Identify which cell holds the provided text, then report its [x, y] central coordinate. 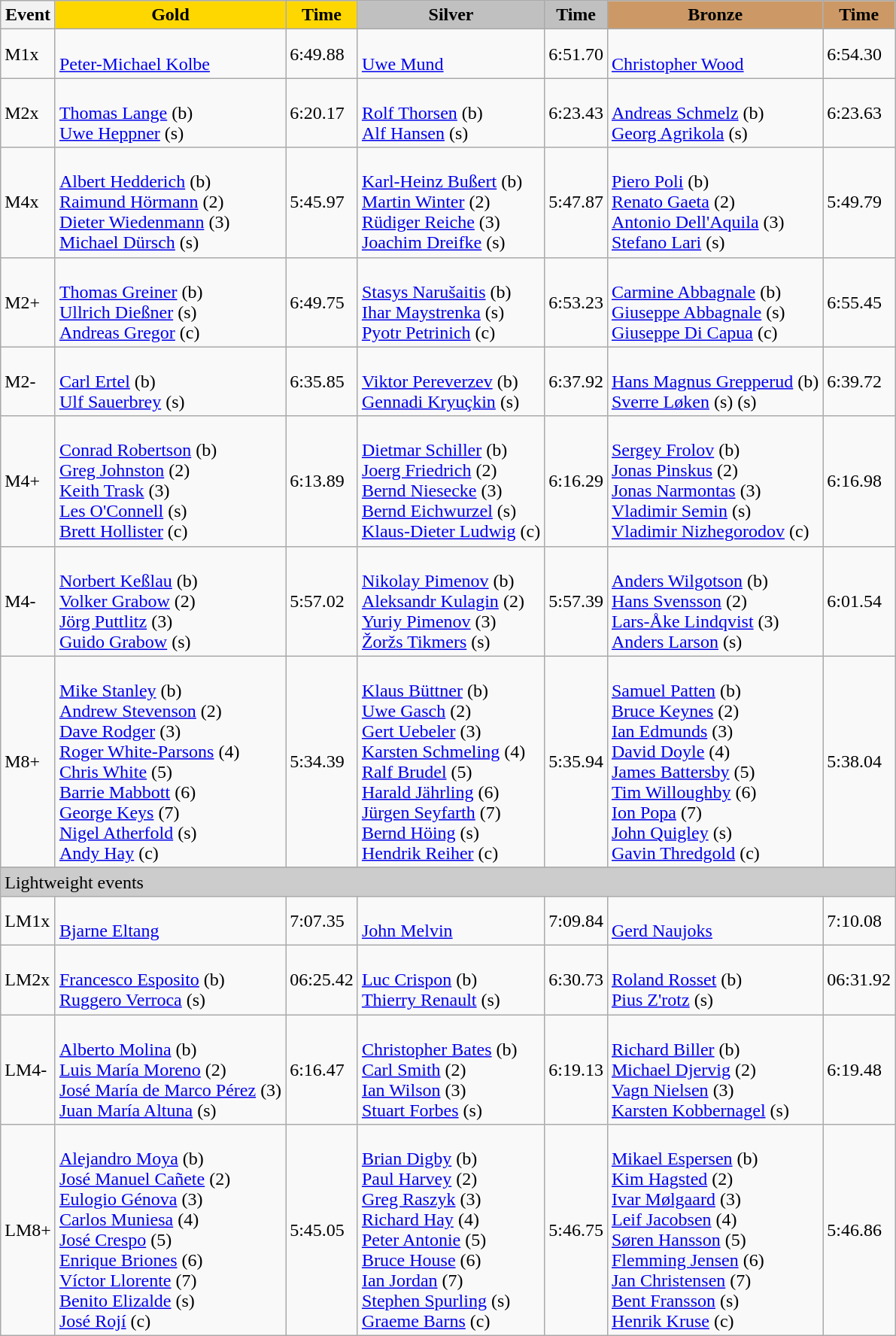
Gold [170, 15]
6:16.98 [859, 481]
5:34.39 [322, 761]
6:49.88 [322, 54]
Bronze [715, 15]
Alberto Molina (b)Luis María Moreno (2)José María de Marco Pérez (3)Juan María Altuna (s) [170, 1069]
6:23.63 [859, 113]
M8+ [29, 761]
Christopher Wood [715, 54]
Richard Biller (b)Michael Djervig (2)Vagn Nielsen (3)Karsten Kobbernagel (s) [715, 1069]
Bjarne Eltang [170, 921]
M4x [29, 202]
Rolf Thorsen (b)Alf Hansen (s) [451, 113]
6:13.89 [322, 481]
M4+ [29, 481]
06:31.92 [859, 979]
Andreas Schmelz (b)Georg Agrikola (s) [715, 113]
M2x [29, 113]
Roland Rosset (b)Pius Z'rotz (s) [715, 979]
5:35.94 [576, 761]
M2+ [29, 302]
Carl Ertel (b)Ulf Sauerbrey (s) [170, 381]
LM8+ [29, 1231]
6:51.70 [576, 54]
6:16.29 [576, 481]
Nikolay Pimenov (b)Aleksandr Kulagin (2)Yuriy Pimenov (3)Žoržs Tikmers (s) [451, 601]
M1x [29, 54]
5:45.05 [322, 1231]
6:19.48 [859, 1069]
Piero Poli (b)Renato Gaeta (2)Antonio Dell'Aquila (3)Stefano Lari (s) [715, 202]
6:19.13 [576, 1069]
Conrad Robertson (b)Greg Johnston (2)Keith Trask (3)Les O'Connell (s)Brett Hollister (c) [170, 481]
5:49.79 [859, 202]
6:01.54 [859, 601]
Samuel Patten (b)Bruce Keynes (2)Ian Edmunds (3)David Doyle (4)James Battersby (5)Tim Willoughby (6)Ion Popa (7)John Quigley (s)Gavin Thredgold (c) [715, 761]
6:49.75 [322, 302]
Christopher Bates (b)Carl Smith (2)Ian Wilson (3)Stuart Forbes (s) [451, 1069]
6:54.30 [859, 54]
7:09.84 [576, 921]
Silver [451, 15]
LM2x [29, 979]
5:45.97 [322, 202]
5:57.02 [322, 601]
6:37.92 [576, 381]
Francesco Esposito (b)Ruggero Verroca (s) [170, 979]
5:57.39 [576, 601]
5:47.87 [576, 202]
LM4- [29, 1069]
6:30.73 [576, 979]
Karl-Heinz Bußert (b)Martin Winter (2)Rüdiger Reiche (3)Joachim Dreifke (s) [451, 202]
7:07.35 [322, 921]
LM1x [29, 921]
Uwe Mund [451, 54]
Dietmar Schiller (b)Joerg Friedrich (2)Bernd Niesecke (3)Bernd Eichwurzel (s)Klaus-Dieter Ludwig (c) [451, 481]
5:46.75 [576, 1231]
Carmine Abbagnale (b)Giuseppe Abbagnale (s)Giuseppe Di Capua (c) [715, 302]
M2- [29, 381]
Gerd Naujoks [715, 921]
5:46.86 [859, 1231]
6:16.47 [322, 1069]
Norbert Keßlau (b)Volker Grabow (2)Jörg Puttlitz (3)Guido Grabow (s) [170, 601]
Thomas Lange (b)Uwe Heppner (s) [170, 113]
6:20.17 [322, 113]
Albert Hedderich (b)Raimund Hörmann (2)Dieter Wiedenmann (3)Michael Dürsch (s) [170, 202]
06:25.42 [322, 979]
6:55.45 [859, 302]
Luc Crispon (b)Thierry Renault (s) [451, 979]
6:35.85 [322, 381]
7:10.08 [859, 921]
Stasys Narušaitis (b)Ihar Maystrenka (s)Pyotr Petrinich (c) [451, 302]
Lightweight events [448, 882]
Thomas Greiner (b)Ullrich Dießner (s)Andreas Gregor (c) [170, 302]
5:38.04 [859, 761]
Brian Digby (b)Paul Harvey (2)Greg Raszyk (3)Richard Hay (4)Peter Antonie (5)Bruce House (6)Ian Jordan (7)Stephen Spurling (s)Graeme Barns (c) [451, 1231]
Sergey Frolov (b)Jonas Pinskus (2)Jonas Narmontas (3)Vladimir Semin (s)Vladimir Nizhegorodov (c) [715, 481]
Hans Magnus Grepperud (b)Sverre Løken (s) (s) [715, 381]
Anders Wilgotson (b)Hans Svensson (2)Lars-Åke Lindqvist (3)Anders Larson (s) [715, 601]
Event [29, 15]
Viktor Pereverzev (b)Gennadi Kryuçkin (s) [451, 381]
John Melvin [451, 921]
6:39.72 [859, 381]
6:53.23 [576, 302]
M4- [29, 601]
6:23.43 [576, 113]
Peter-Michael Kolbe [170, 54]
